Extract the (x, y) coordinate from the center of the cell holding the provided text.  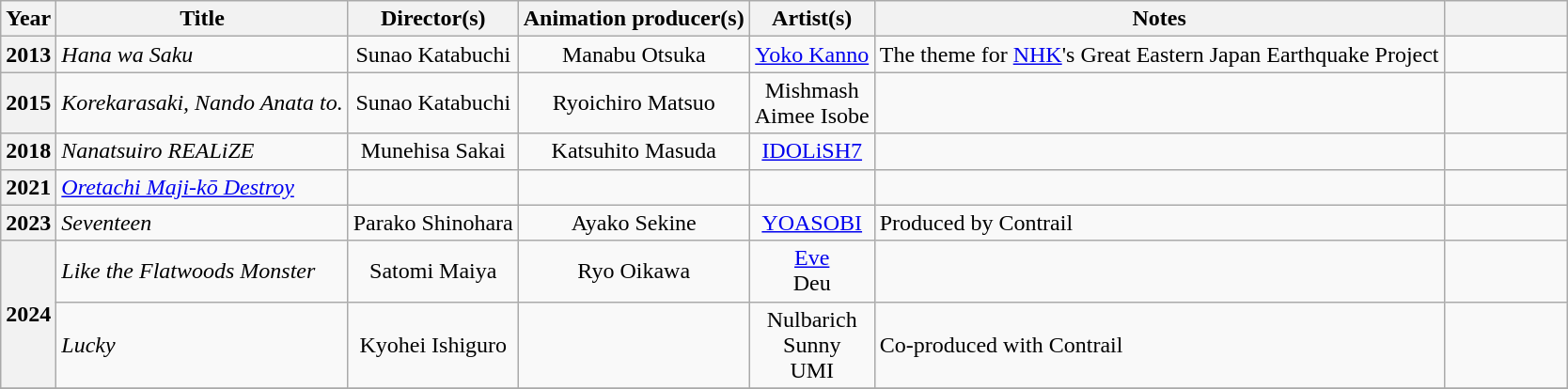
Korekarasaki, Nando Anata to. (202, 103)
2018 (28, 151)
Like the Flatwoods Monster (202, 271)
2013 (28, 54)
EveDeu (812, 271)
Ryoichiro Matsuo (634, 103)
Katsuhito Masuda (634, 151)
Co-produced with Contrail (1159, 345)
Notes (1159, 19)
Year (28, 19)
Yoko Kanno (812, 54)
2021 (28, 187)
Animation producer(s) (634, 19)
Lucky (202, 345)
Nanatsuiro REALiZE (202, 151)
Seventeen (202, 223)
Ayako Sekine (634, 223)
Ryo Oikawa (634, 271)
2015 (28, 103)
The theme for NHK's Great Eastern Japan Earthquake Project (1159, 54)
Munehisa Sakai (432, 151)
NulbarichSunnyUMI (812, 345)
Manabu Otsuka (634, 54)
YOASOBI (812, 223)
2023 (28, 223)
Parako Shinohara (432, 223)
IDOLiSH7 (812, 151)
Produced by Contrail (1159, 223)
MishmashAimee Isobe (812, 103)
Kyohei Ishiguro (432, 345)
Title (202, 19)
Satomi Maiya (432, 271)
Oretachi Maji-kō Destroy (202, 187)
Director(s) (432, 19)
2024 (28, 314)
Artist(s) (812, 19)
Hana wa Saku (202, 54)
